Find where the given text appears and provide that cell's center as [X, Y] coordinate. 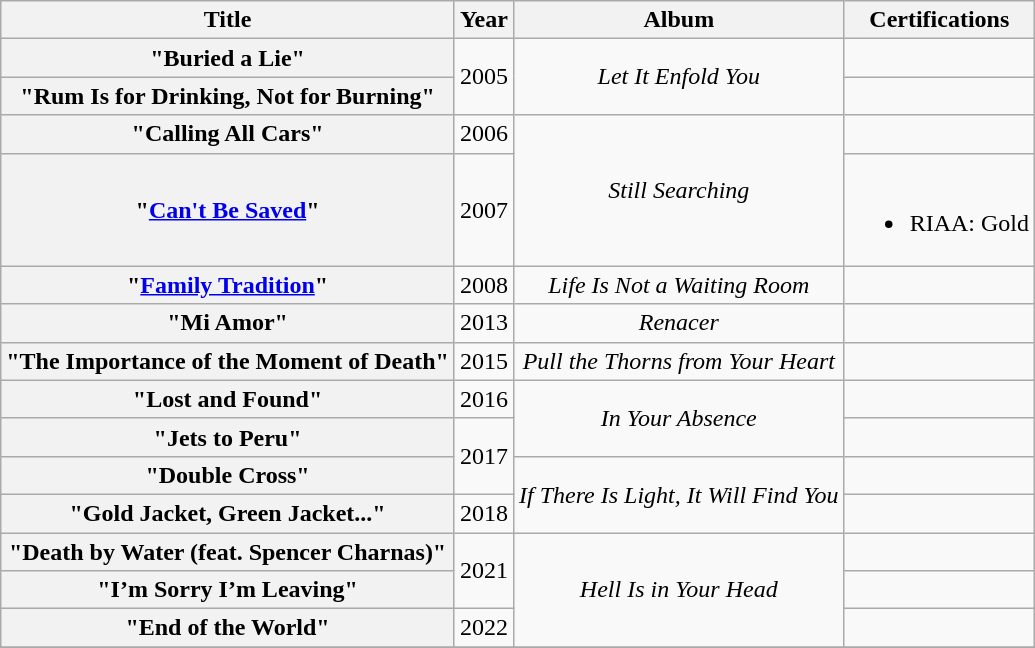
Album [678, 20]
"End of the World" [228, 628]
2017 [484, 456]
2013 [484, 323]
2018 [484, 513]
Year [484, 20]
"Buried a Lie" [228, 58]
If There Is Light, It Will Find You [678, 494]
2008 [484, 285]
"Lost and Found" [228, 399]
2015 [484, 361]
Title [228, 20]
2007 [484, 210]
"Calling All Cars" [228, 134]
"Rum Is for Drinking, Not for Burning" [228, 96]
"The Importance of the Moment of Death" [228, 361]
"Death by Water (feat. Spencer Charnas)" [228, 551]
Renacer [678, 323]
RIAA: Gold [939, 210]
2006 [484, 134]
2022 [484, 628]
2021 [484, 570]
"Can't Be Saved" [228, 210]
"Double Cross" [228, 475]
"Family Tradition" [228, 285]
"Jets to Peru" [228, 437]
Pull the Thorns from Your Heart [678, 361]
In Your Absence [678, 418]
"Mi Amor" [228, 323]
Life Is Not a Waiting Room [678, 285]
2016 [484, 399]
Let It Enfold You [678, 77]
Still Searching [678, 190]
Certifications [939, 20]
2005 [484, 77]
Hell Is in Your Head [678, 589]
"Gold Jacket, Green Jacket..." [228, 513]
"I’m Sorry I’m Leaving" [228, 590]
